Identify which cell holds the provided text, then report its [x, y] central coordinate. 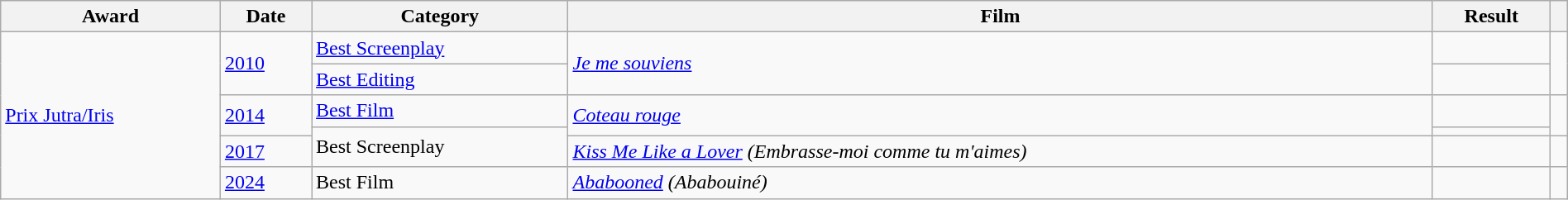
Je me souviens [1001, 64]
Best Editing [440, 79]
Kiss Me Like a Lover (Embrasse-moi comme tu m'aimes) [1001, 151]
2010 [265, 64]
Result [1492, 17]
2017 [265, 151]
2014 [265, 116]
Category [440, 17]
Award [111, 17]
Prix Jutra/Iris [111, 116]
2024 [265, 183]
Film [1001, 17]
Ababooned (Ababouiné) [1001, 183]
Coteau rouge [1001, 116]
Date [265, 17]
